Determine the [x, y] coordinate at the center of the cell enclosing the given text.  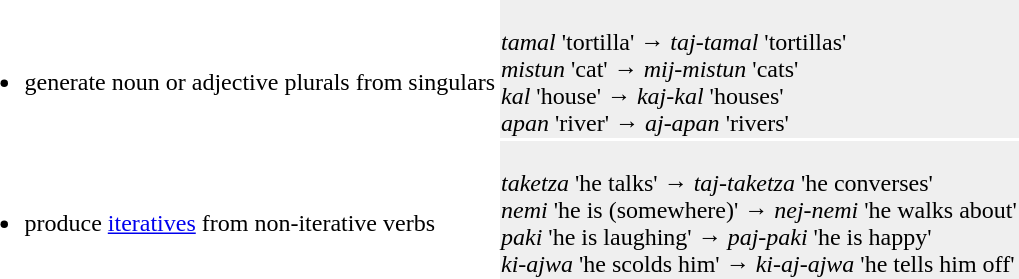
tamal 'tortilla' → taj-tamal 'tortillas'mistun 'cat' → mij-mistun 'cats'kal 'house' → kaj-kal 'houses'apan 'river' → aj-apan 'rivers' [760, 69]
